Pinpoint the cell where the given text exists, returning its [x, y] midpoint coordinate. 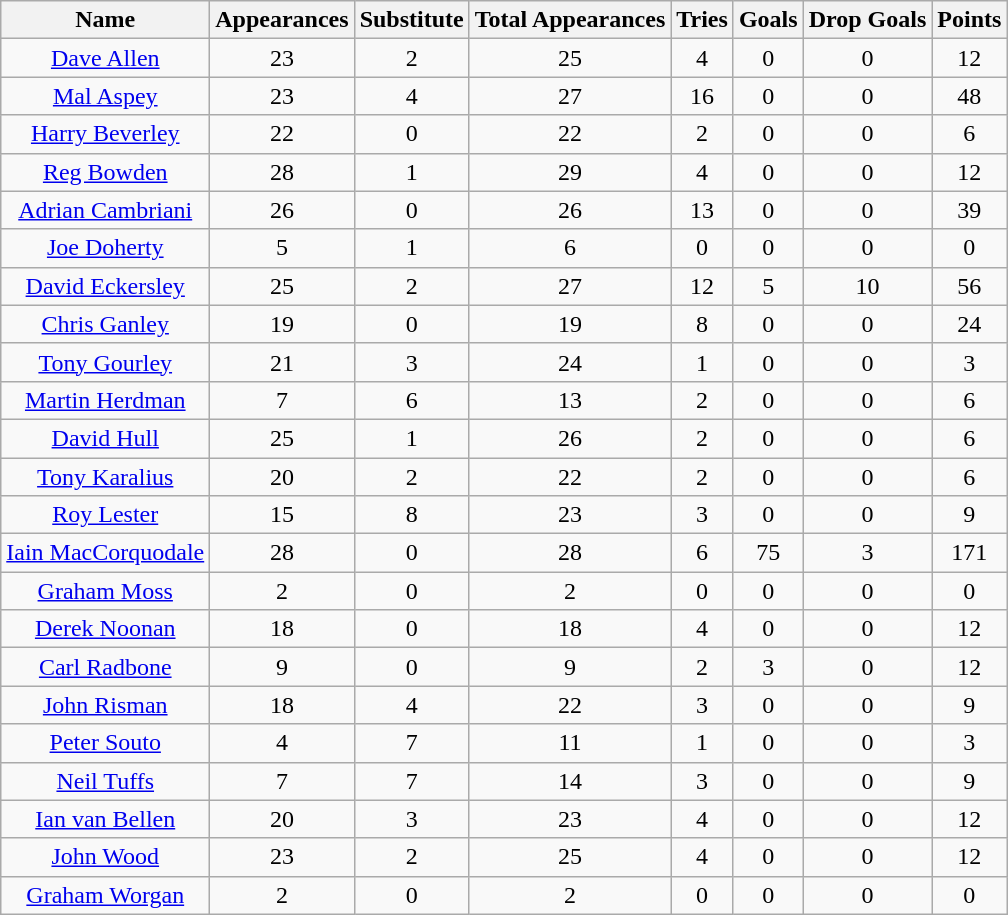
Appearances [282, 20]
Harry Beverley [106, 134]
Reg Bowden [106, 172]
Dave Allen [106, 58]
Iain MacCorquodale [106, 553]
48 [970, 96]
Carl Radbone [106, 667]
Total Appearances [570, 20]
Substitute [412, 20]
75 [768, 553]
15 [282, 515]
10 [868, 286]
16 [702, 96]
Derek Noonan [106, 629]
John Wood [106, 857]
Martin Herdman [106, 400]
Goals [768, 20]
21 [282, 362]
David Hull [106, 438]
39 [970, 210]
John Risman [106, 705]
Ian van Bellen [106, 819]
Tries [702, 20]
14 [570, 781]
Peter Souto [106, 743]
171 [970, 553]
11 [570, 743]
Tony Gourley [106, 362]
David Eckersley [106, 286]
56 [970, 286]
Graham Moss [106, 591]
Adrian Cambriani [106, 210]
29 [570, 172]
Mal Aspey [106, 96]
Chris Ganley [106, 324]
Roy Lester [106, 515]
Tony Karalius [106, 477]
Graham Worgan [106, 895]
Neil Tuffs [106, 781]
Points [970, 20]
Joe Doherty [106, 248]
Drop Goals [868, 20]
Name [106, 20]
